Scan for the cell matching the given text and deliver its [X, Y] coordinate at center. 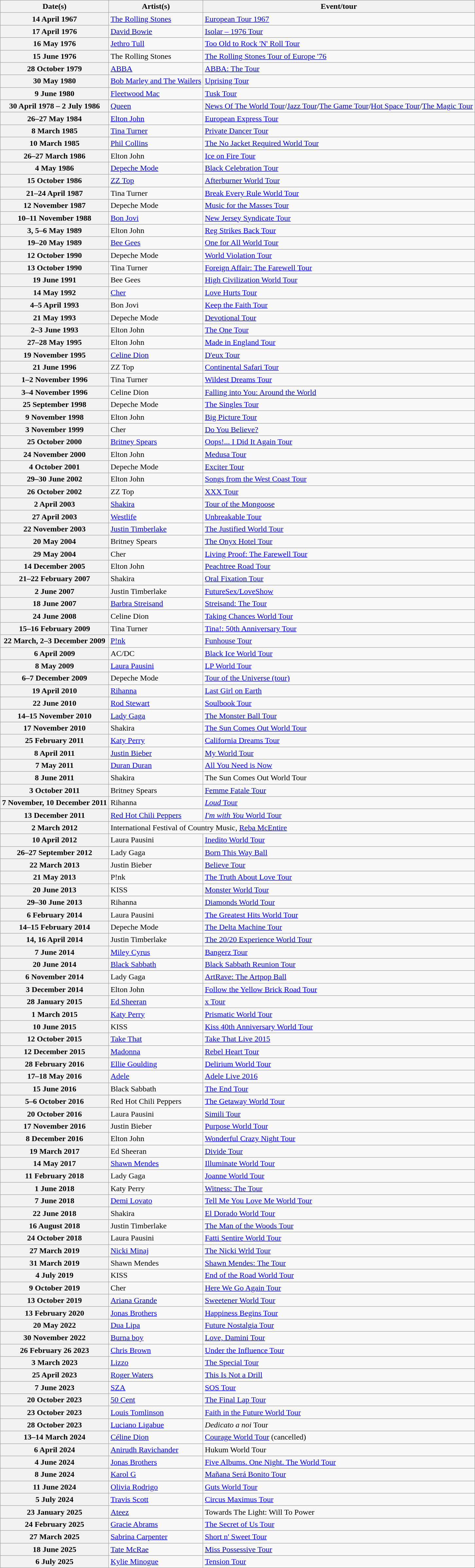
All You Need is Now [339, 766]
2 March 2012 [55, 828]
Joanne World Tour [339, 1176]
6 July 2025 [55, 1562]
9 June 1980 [55, 93]
6 April 2024 [55, 1450]
One for All World Tour [339, 243]
19 November 1995 [55, 355]
13 October 1990 [55, 268]
29–30 June 2013 [55, 902]
Love, Damini Tour [339, 1338]
25 October 2000 [55, 442]
Purpose World Tour [339, 1126]
Peachtree Road Tour [339, 566]
International Festival of Country Music, Reba McEntire [291, 828]
26–27 March 1986 [55, 156]
Tate McRae [156, 1549]
Artist(s) [156, 7]
David Bowie [156, 31]
I'm with You World Tour [339, 815]
Tusk Tour [339, 93]
The End Tour [339, 1089]
Sabrina Carpenter [156, 1537]
LP World Tour [339, 666]
Louis Tomlinson [156, 1412]
Happiness Begins Tour [339, 1313]
This Is Not a Drill [339, 1375]
11 June 2024 [55, 1487]
19–20 May 1989 [55, 243]
4–5 April 1993 [55, 305]
12 November 1987 [55, 206]
7 November, 10 December 2011 [55, 803]
Monster World Tour [339, 890]
Tour of the Universe (tour) [339, 678]
News Of The World Tour/Jazz Tour/The Game Tour/Hot Space Tour/The Magic Tour [339, 106]
Isolar – 1976 Tour [339, 31]
Loud Tour [339, 803]
14 April 1967 [55, 19]
Black Ice World Tour [339, 653]
7 June 2023 [55, 1388]
3–4 November 1996 [55, 392]
6 November 2014 [55, 977]
11 February 2018 [55, 1176]
Break Every Rule World Tour [339, 193]
Shawn Mendes: The Tour [339, 1263]
22 June 2010 [55, 703]
21 May 1993 [55, 317]
7 May 2011 [55, 766]
ABBA [156, 69]
Afterburner World Tour [339, 181]
Hukum World Tour [339, 1450]
1 March 2015 [55, 1014]
Big Picture Tour [339, 417]
Future Nostalgia Tour [339, 1325]
3 November 1999 [55, 430]
2 June 2007 [55, 591]
28 January 2015 [55, 1002]
Streisand: The Tour [339, 604]
The 20/20 Experience World Tour [339, 939]
Exciter Tour [339, 467]
Adele Live 2016 [339, 1076]
29–30 June 2002 [55, 479]
The Delta Machine Tour [339, 927]
25 February 2011 [55, 740]
The Singles Tour [339, 405]
The Greatest Hits World Tour [339, 915]
13 February 2020 [55, 1313]
Under the Influence Tour [339, 1350]
6–7 December 2009 [55, 678]
4 May 1986 [55, 168]
17 November 2016 [55, 1126]
Funhouse Tour [339, 641]
4 June 2024 [55, 1462]
28 February 2016 [55, 1064]
22 March 2013 [55, 865]
My World Tour [339, 753]
Prismatic World Tour [339, 1014]
4 October 2001 [55, 467]
Take That [156, 1039]
Ariana Grande [156, 1300]
Keep the Faith Tour [339, 305]
8 April 2011 [55, 753]
Falling into You: Around the World [339, 392]
2 April 2003 [55, 504]
European Express Tour [339, 118]
The Rolling Stones Tour of Europe '76 [339, 56]
Nicki Minaj [156, 1251]
Tension Tour [339, 1562]
20 June 2013 [55, 890]
8 June 2024 [55, 1475]
Tina!: 50th Anniversary Tour [339, 629]
El Dorado World Tour [339, 1213]
13–14 March 2024 [55, 1437]
The Special Tour [339, 1363]
10–11 November 1988 [55, 218]
28 October 2023 [55, 1425]
14, 16 April 2014 [55, 939]
Five Albums. One Night. The World Tour [339, 1462]
3 March 2023 [55, 1363]
Gracie Abrams [156, 1524]
6 April 2009 [55, 653]
Dua Lipa [156, 1325]
Karol G [156, 1475]
World Violation Tour [339, 255]
20 May 2022 [55, 1325]
Last Girl on Earth [339, 691]
50 Cent [156, 1400]
Luciano Ligabue [156, 1425]
1–2 November 1996 [55, 380]
Chris Brown [156, 1350]
Do You Believe? [339, 430]
27 April 2003 [55, 516]
Ice on Fire Tour [339, 156]
The Getaway World Tour [339, 1101]
Unbreakable Tour [339, 516]
End of the Road World Tour [339, 1275]
15–16 February 2009 [55, 629]
16 August 2018 [55, 1226]
Medusa Tour [339, 454]
27 March 2019 [55, 1251]
9 November 1998 [55, 417]
Soulbook Tour [339, 703]
Wonderful Crazy Night Tour [339, 1138]
20 May 2004 [55, 541]
30 May 1980 [55, 81]
Living Proof: The Farewell Tour [339, 554]
28 October 1979 [55, 69]
13 December 2011 [55, 815]
17 April 1976 [55, 31]
26 October 2002 [55, 492]
ABBA: The Tour [339, 69]
23 October 2023 [55, 1412]
Kiss 40th Anniversary World Tour [339, 1027]
23 January 2025 [55, 1512]
High Civilization World Tour [339, 280]
24 November 2000 [55, 454]
The Truth About Love Tour [339, 877]
Love Hurts Tour [339, 293]
9 October 2019 [55, 1288]
Westlife [156, 516]
10 June 2015 [55, 1027]
Too Old to Rock 'N' Roll Tour [339, 44]
Fleetwood Mac [156, 93]
Sweetener World Tour [339, 1300]
5–6 October 2016 [55, 1101]
Divide Tour [339, 1151]
17 November 2010 [55, 728]
16 May 1976 [55, 44]
Lizzo [156, 1363]
15 October 1986 [55, 181]
Céline Dion [156, 1437]
8 May 2009 [55, 666]
XXX Tour [339, 492]
Wildest Dreams Tour [339, 380]
Dedicato a noi Tour [339, 1425]
Towards The Light: Will To Power [339, 1512]
Bob Marley and The Wailers [156, 81]
18 June 2025 [55, 1549]
5 July 2024 [55, 1499]
7 June 2014 [55, 952]
Olivia Rodrigo [156, 1487]
12 October 2015 [55, 1039]
29 May 2004 [55, 554]
3, 5–6 May 1989 [55, 230]
Private Dancer Tour [339, 131]
Phil Collins [156, 143]
SOS Tour [339, 1388]
8 March 1985 [55, 131]
Believe Tour [339, 865]
21–22 February 2007 [55, 579]
1 June 2018 [55, 1189]
19 April 2010 [55, 691]
12 December 2015 [55, 1052]
SZA [156, 1388]
European Tour 1967 [339, 19]
Barbra Streisand [156, 604]
Guts World Tour [339, 1487]
Devotional Tour [339, 317]
Miley Cyrus [156, 952]
Continental Safari Tour [339, 367]
Born This Way Ball [339, 852]
15 June 1976 [55, 56]
The Monster Ball Tour [339, 716]
20 October 2016 [55, 1114]
14 December 2005 [55, 566]
Faith in the Future World Tour [339, 1412]
10 March 1985 [55, 143]
14–15 November 2010 [55, 716]
Fatti Sentire World Tour [339, 1238]
Mañana Será Bonito Tour [339, 1475]
Rebel Heart Tour [339, 1052]
14–15 February 2014 [55, 927]
3 December 2014 [55, 989]
19 March 2017 [55, 1151]
30 April 1978 – 2 July 1986 [55, 106]
Oral Fixation Tour [339, 579]
26 February 26 2023 [55, 1350]
Anirudh Ravichander [156, 1450]
The One Tour [339, 330]
Reg Strikes Back Tour [339, 230]
The Man of the Woods Tour [339, 1226]
Bangerz Tour [339, 952]
10 April 2012 [55, 840]
Uprising Tour [339, 81]
Burna boy [156, 1338]
22 June 2018 [55, 1213]
Witness: The Tour [339, 1189]
8 December 2016 [55, 1138]
13 October 2019 [55, 1300]
Courage World Tour (cancelled) [339, 1437]
Date(s) [55, 7]
3 October 2011 [55, 790]
26–27 September 2012 [55, 852]
21–24 April 1987 [55, 193]
Duran Duran [156, 766]
Take That Live 2015 [339, 1039]
Black Celebration Tour [339, 168]
Kylie Minogue [156, 1562]
The Justified World Tour [339, 529]
Demi Lovato [156, 1201]
The Onyx Hotel Tour [339, 541]
Short n' Sweet Tour [339, 1537]
Songs from the West Coast Tour [339, 479]
19 June 1991 [55, 280]
The Nicki Wrld Tour [339, 1251]
Taking Chances World Tour [339, 616]
Adele [156, 1076]
15 June 2016 [55, 1089]
Foreign Affair: The Farewell Tour [339, 268]
21 May 2013 [55, 877]
x Tour [339, 1002]
25 April 2023 [55, 1375]
Event/tour [339, 7]
2–3 June 1993 [55, 330]
Follow the Yellow Brick Road Tour [339, 989]
Queen [156, 106]
FutureSex/LoveShow [339, 591]
27–28 May 1995 [55, 342]
California Dreams Tour [339, 740]
26–27 May 1984 [55, 118]
Miss Possessive Tour [339, 1549]
The Secret of Us Tour [339, 1524]
The Final Lap Tour [339, 1400]
Ateez [156, 1512]
Femme Fatale Tour [339, 790]
7 June 2018 [55, 1201]
Simili Tour [339, 1114]
Made in England Tour [339, 342]
Delirium World Tour [339, 1064]
Music for the Masses Tour [339, 206]
18 June 2007 [55, 604]
14 May 2017 [55, 1164]
Illuminate World Tour [339, 1164]
Rod Stewart [156, 703]
Ellie Goulding [156, 1064]
17–18 May 2016 [55, 1076]
Diamonds World Tour [339, 902]
22 November 2003 [55, 529]
New Jersey Syndicate Tour [339, 218]
14 May 1992 [55, 293]
Roger Waters [156, 1375]
Inedito World Tour [339, 840]
12 October 1990 [55, 255]
30 November 2022 [55, 1338]
Tour of the Mongoose [339, 504]
Circus Maximus Tour [339, 1499]
Black Sabbath Reunion Tour [339, 965]
20 October 2023 [55, 1400]
22 March, 2–3 December 2009 [55, 641]
24 February 2025 [55, 1524]
Madonna [156, 1052]
The No Jacket Required World Tour [339, 143]
AC/DC [156, 653]
8 June 2011 [55, 778]
ArtRave: The Artpop Ball [339, 977]
27 March 2025 [55, 1537]
4 July 2019 [55, 1275]
Here We Go Again Tour [339, 1288]
D'eux Tour [339, 355]
24 October 2018 [55, 1238]
Tell Me You Love Me World Tour [339, 1201]
25 September 1998 [55, 405]
Oops!... I Did It Again Tour [339, 442]
21 June 1996 [55, 367]
6 February 2014 [55, 915]
20 June 2014 [55, 965]
24 June 2008 [55, 616]
Jethro Tull [156, 44]
31 March 2019 [55, 1263]
Travis Scott [156, 1499]
